Pinpoint the cell where the given text exists, returning its [X, Y] midpoint coordinate. 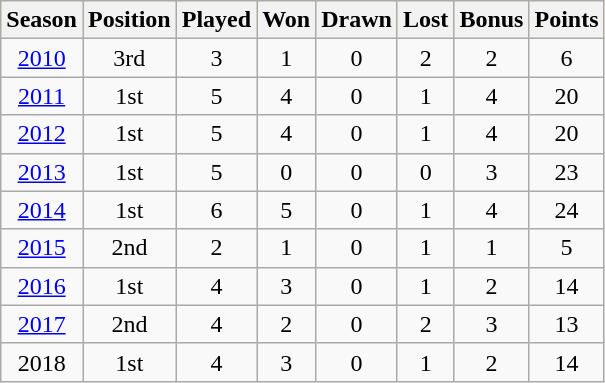
2018 [42, 362]
Drawn [357, 20]
Points [566, 20]
2015 [42, 248]
Position [129, 20]
23 [566, 172]
13 [566, 324]
24 [566, 210]
2017 [42, 324]
Won [286, 20]
Lost [425, 20]
2014 [42, 210]
2010 [42, 58]
3rd [129, 58]
2011 [42, 96]
2012 [42, 134]
2013 [42, 172]
Season [42, 20]
Bonus [492, 20]
Played [216, 20]
2016 [42, 286]
